Locate the cell with the specified text and output its [x, y] center coordinate. 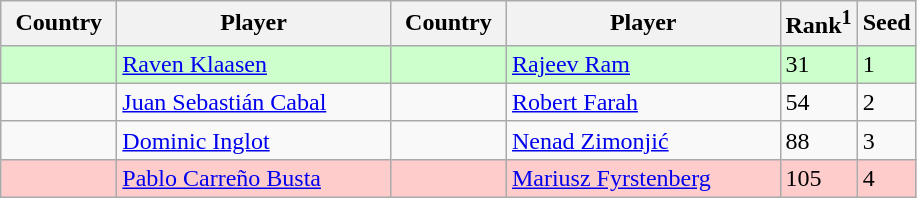
Dominic Inglot [254, 140]
Raven Klaasen [254, 64]
Nenad Zimonjić [643, 140]
31 [818, 64]
2 [886, 102]
54 [818, 102]
105 [818, 178]
Juan Sebastián Cabal [254, 102]
Rajeev Ram [643, 64]
88 [818, 140]
Seed [886, 24]
1 [886, 64]
4 [886, 178]
Pablo Carreño Busta [254, 178]
Robert Farah [643, 102]
3 [886, 140]
Rank1 [818, 24]
Mariusz Fyrstenberg [643, 178]
